Extract the [X, Y] coordinate from the center of the cell holding the provided text.  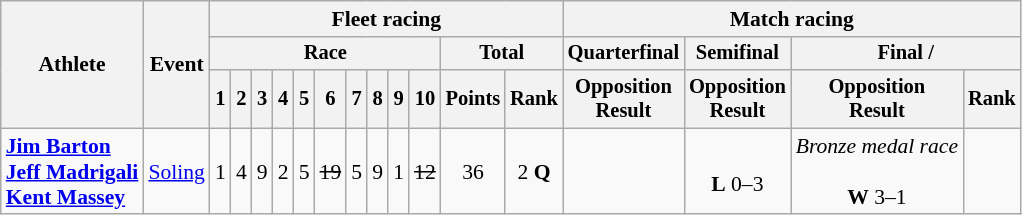
8 [378, 99]
Race [326, 54]
19 [331, 172]
10 [425, 99]
Soling [176, 172]
7 [356, 99]
36 [473, 172]
Quarterfinal [624, 54]
Fleet racing [386, 19]
Athlete [72, 64]
Jim BartonJeff MadrigaliKent Massey [72, 172]
Bronze medal raceW 3–1 [877, 172]
12 [425, 172]
6 [331, 99]
Total [502, 54]
Final / [906, 54]
Match racing [792, 19]
L 0–3 [738, 172]
2 Q [534, 172]
Points [473, 99]
Semifinal [738, 54]
Event [176, 64]
3 [262, 99]
